Determine the (X, Y) coordinate at the center of the cell enclosing the given text.  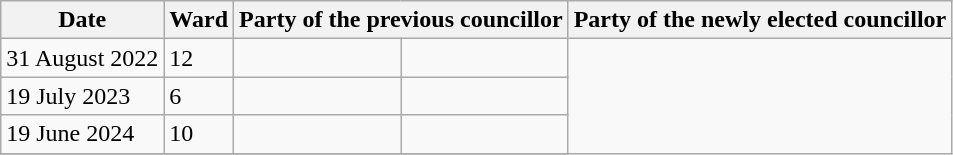
19 June 2024 (82, 134)
19 July 2023 (82, 96)
Date (82, 20)
12 (199, 58)
Party of the previous councillor (402, 20)
Ward (199, 20)
Party of the newly elected councillor (760, 20)
31 August 2022 (82, 58)
10 (199, 134)
6 (199, 96)
